Return [X, Y] of the center of cell containing provided text 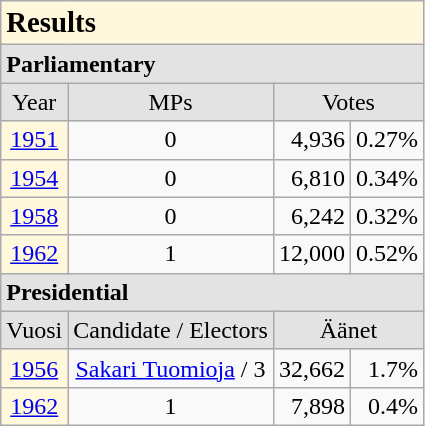
12,000 [312, 254]
Vuosi [34, 330]
1.7% [386, 368]
Presidential [212, 292]
32,662 [312, 368]
7,898 [312, 406]
Candidate / Electors [171, 330]
0.32% [386, 216]
Äänet [348, 330]
Results [212, 23]
0.52% [386, 254]
1956 [34, 368]
Year [34, 102]
4,936 [312, 140]
6,810 [312, 178]
MPs [171, 102]
1954 [34, 178]
Votes [348, 102]
6,242 [312, 216]
0.4% [386, 406]
Sakari Tuomioja / 3 [171, 368]
1951 [34, 140]
0.27% [386, 140]
1958 [34, 216]
0.34% [386, 178]
Parliamentary [212, 64]
